Search for the cell housing the specified text and yield its [X, Y] center coordinate. 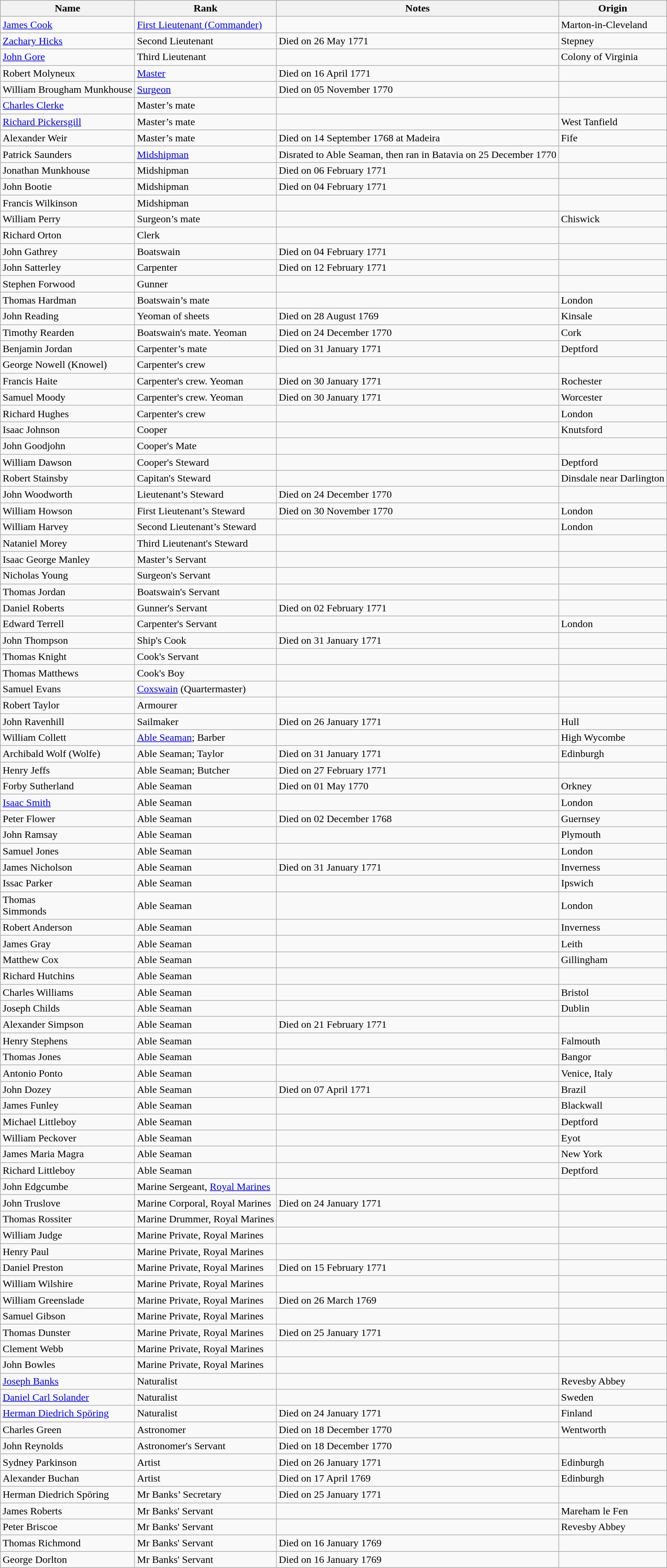
Charles Williams [67, 992]
Richard Hutchins [67, 976]
Yeoman of sheets [205, 316]
Died on 05 November 1770 [417, 89]
Antonio Ponto [67, 1073]
Third Lieutenant's Steward [205, 543]
Able Seaman; Taylor [205, 754]
James Cook [67, 25]
Isaac Smith [67, 803]
Henry Stephens [67, 1041]
William Brougham Munkhouse [67, 89]
Surgeon’s mate [205, 219]
Fife [613, 138]
William Wilshire [67, 1284]
Died on 27 February 1771 [417, 770]
Joseph Banks [67, 1381]
Forby Sutherland [67, 786]
Benjamin Jordan [67, 349]
James Maria Magra [67, 1154]
Richard Pickersgill [67, 122]
Nataniel Morey [67, 543]
Samuel Moody [67, 397]
Surgeon [205, 89]
Henry Paul [67, 1251]
Cooper's Mate [205, 446]
Blackwall [613, 1106]
Isaac George Manley [67, 559]
John Ramsay [67, 835]
William Greenslade [67, 1300]
William Collett [67, 738]
Cooper's Steward [205, 462]
Thomas Hardman [67, 300]
Peter Briscoe [67, 1527]
Eyot [613, 1138]
West Tanfield [613, 122]
Samuel Evans [67, 689]
Boatswain's Servant [205, 592]
Thomas Rossiter [67, 1219]
Armourer [205, 705]
ThomasSimmonds [67, 905]
Cork [613, 333]
Patrick Saunders [67, 154]
Lieutenant’s Steward [205, 495]
Died on 21 February 1771 [417, 1025]
John Ravenhill [67, 722]
Clerk [205, 235]
Orkney [613, 786]
Carpenter [205, 268]
Capitan's Steward [205, 479]
Died on 14 September 1768 at Madeira [417, 138]
Robert Taylor [67, 705]
Falmouth [613, 1041]
Stephen Forwood [67, 284]
Charles Green [67, 1430]
Ship's Cook [205, 640]
Hull [613, 722]
Died on 26 March 1769 [417, 1300]
Mareham le Fen [613, 1511]
William Judge [67, 1235]
Leith [613, 943]
Bangor [613, 1057]
John Gathrey [67, 252]
Samuel Jones [67, 851]
William Harvey [67, 527]
Second Lieutenant’s Steward [205, 527]
Kinsale [613, 316]
Marine Corporal, Royal Marines [205, 1203]
Mr Banks’ Secretary [205, 1494]
Daniel Roberts [67, 608]
Died on 26 May 1771 [417, 41]
Died on 16 April 1771 [417, 73]
Ipswich [613, 883]
Isaac Johnson [67, 430]
Nicholas Young [67, 576]
George Dorlton [67, 1559]
Edward Terrell [67, 624]
Able Seaman; Barber [205, 738]
Died on 07 April 1771 [417, 1089]
Dinsdale near Darlington [613, 479]
Died on 15 February 1771 [417, 1268]
Astronomer [205, 1430]
Master [205, 73]
Jonathan Munkhouse [67, 170]
Cooper [205, 430]
Brazil [613, 1089]
Colony of Virginia [613, 57]
John Thompson [67, 640]
Richard Orton [67, 235]
Boatswain [205, 252]
Worcester [613, 397]
Thomas Richmond [67, 1543]
William Perry [67, 219]
New York [613, 1154]
Daniel Preston [67, 1268]
Dublin [613, 1009]
Name [67, 9]
Robert Molyneux [67, 73]
Carpenter’s mate [205, 349]
John Reading [67, 316]
Daniel Carl Solander [67, 1397]
Alexander Buchan [67, 1478]
Third Lieutenant [205, 57]
William Dawson [67, 462]
Charles Clerke [67, 106]
Francis Haite [67, 381]
John Reynolds [67, 1446]
John Gore [67, 57]
James Roberts [67, 1511]
Sweden [613, 1397]
Rank [205, 9]
Marine Drummer, Royal Marines [205, 1219]
Died on 17 April 1769 [417, 1478]
Marton-in-Cleveland [613, 25]
Richard Hughes [67, 413]
Gillingham [613, 960]
Thomas Jones [67, 1057]
Boatswain's mate. Yeoman [205, 333]
Gunner's Servant [205, 608]
John Dozey [67, 1089]
Peter Flower [67, 819]
Alexander Simpson [67, 1025]
Joseph Childs [67, 1009]
Died on 02 December 1768 [417, 819]
Francis Wilkinson [67, 203]
Died on 30 November 1770 [417, 511]
Notes [417, 9]
Samuel Gibson [67, 1316]
Richard Littleboy [67, 1170]
Zachary Hicks [67, 41]
Venice, Italy [613, 1073]
Robert Stainsby [67, 479]
John Bowles [67, 1365]
First Lieutenant (Commander) [205, 25]
John Edgcumbe [67, 1187]
Matthew Cox [67, 960]
William Peckover [67, 1138]
Bristol [613, 992]
William Howson [67, 511]
Boatswain’s mate [205, 300]
Died on 06 February 1771 [417, 170]
Rochester [613, 381]
Wentworth [613, 1430]
Sydney Parkinson [67, 1462]
Died on 12 February 1771 [417, 268]
High Wycombe [613, 738]
Able Seaman; Butcher [205, 770]
Michael Littleboy [67, 1122]
Sailmaker [205, 722]
George Nowell (Knowel) [67, 365]
Knutsford [613, 430]
Astronomer's Servant [205, 1446]
Marine Sergeant, Royal Marines [205, 1187]
Surgeon's Servant [205, 576]
Cook's Boy [205, 673]
Thomas Jordan [67, 592]
Carpenter's Servant [205, 624]
Gunner [205, 284]
John Goodjohn [67, 446]
John Bootie [67, 186]
Henry Jeffs [67, 770]
Guernsey [613, 819]
Origin [613, 9]
James Funley [67, 1106]
Disrated to Able Seaman, then ran in Batavia on 25 December 1770 [417, 154]
Stepney [613, 41]
John Woodworth [67, 495]
First Lieutenant’s Steward [205, 511]
James Nicholson [67, 867]
Died on 28 August 1769 [417, 316]
Coxswain (Quartermaster) [205, 689]
Robert Anderson [67, 927]
Second Lieutenant [205, 41]
Thomas Knight [67, 656]
Alexander Weir [67, 138]
John Satterley [67, 268]
Finland [613, 1413]
Died on 02 February 1771 [417, 608]
Archibald Wolf (Wolfe) [67, 754]
Plymouth [613, 835]
Issac Parker [67, 883]
Died on 01 May 1770 [417, 786]
Thomas Dunster [67, 1333]
Chiswick [613, 219]
John Truslove [67, 1203]
Thomas Matthews [67, 673]
Timothy Rearden [67, 333]
Master’s Servant [205, 559]
Clement Webb [67, 1349]
James Gray [67, 943]
Cook's Servant [205, 656]
